Search for the cell housing the specified text and yield its (x, y) center coordinate. 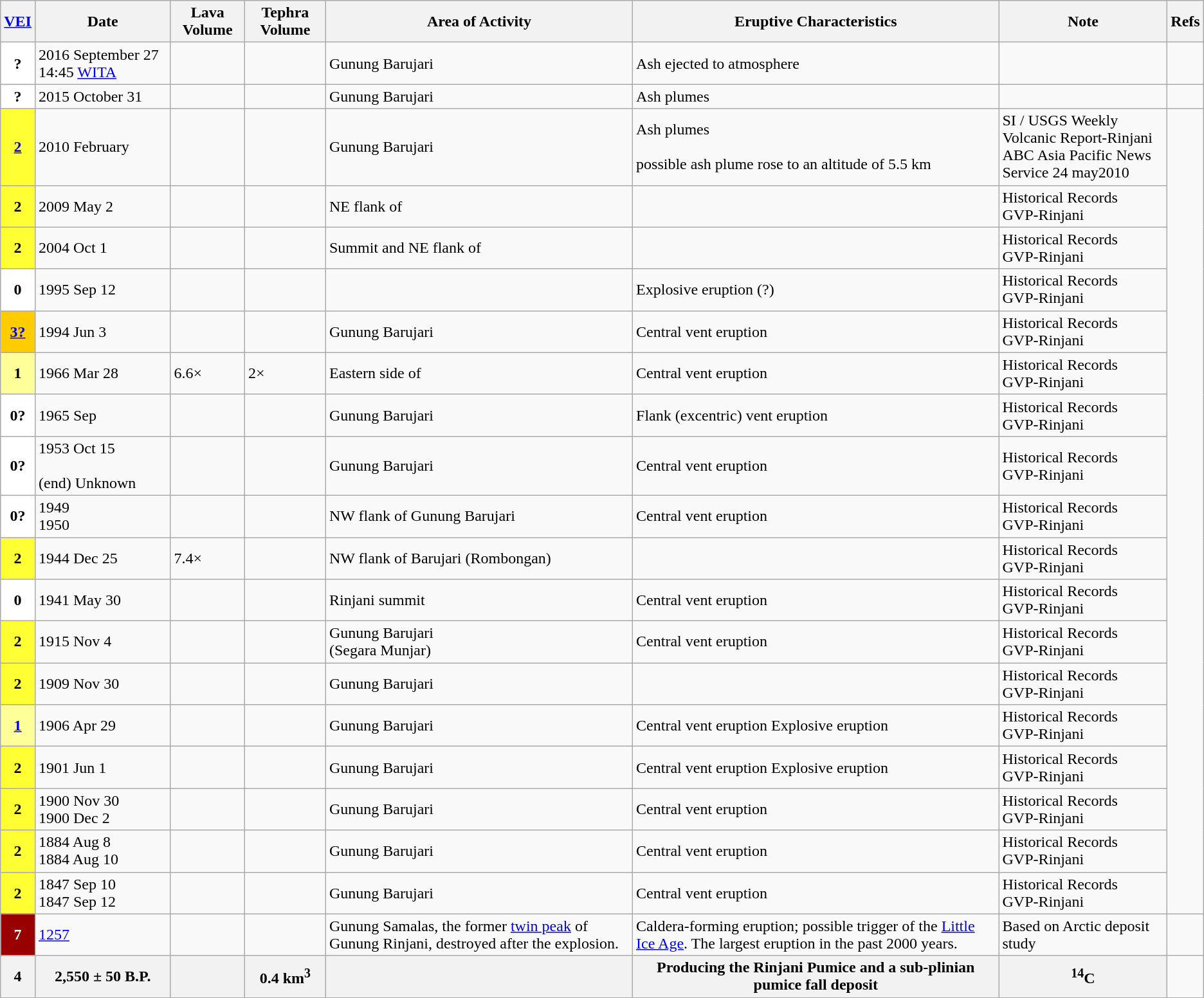
1966 Mar 28 (103, 373)
Eastern side of (479, 373)
1965 Sep (103, 415)
NE flank of (479, 206)
VEI (18, 22)
2× (285, 373)
Explosive eruption (?) (816, 289)
1900 Nov 301900 Dec 2 (103, 809)
2004 Oct 1 (103, 248)
NW flank of Gunung Barujari (479, 516)
2009 May 2 (103, 206)
Refs (1185, 22)
2015 October 31 (103, 96)
0.4 km3 (285, 976)
Rinjani summit (479, 601)
1847 Sep 101847 Sep 12 (103, 893)
Producing the Rinjani Pumice and a sub-plinian pumice fall deposit (816, 976)
2016 September 27 14:45 WITA (103, 63)
Ash plumes possible ash plume rose to an altitude of 5.5 km (816, 147)
Summit and NE flank of (479, 248)
1994 Jun 3 (103, 332)
1915 Nov 4 (103, 642)
Note (1083, 22)
1953 Oct 15 (end) Unknown (103, 466)
1909 Nov 30 (103, 684)
1257 (103, 935)
1901 Jun 1 (103, 768)
Eruptive Characteristics (816, 22)
14C (1083, 976)
Area of Activity (479, 22)
2010 February (103, 147)
7.4× (207, 558)
Flank (excentric) vent eruption (816, 415)
Based on Arctic deposit study (1083, 935)
Tephra Volume (285, 22)
Ash plumes (816, 96)
19491950 (103, 516)
4 (18, 976)
Ash ejected to atmosphere (816, 63)
Date (103, 22)
SI / USGS Weekly Volcanic Report-Rinjani ABC Asia Pacific News Service 24 may2010 (1083, 147)
1995 Sep 12 (103, 289)
2,550 ± 50 B.P. (103, 976)
Gunung Barujari(Segara Munjar) (479, 642)
1906 Apr 29 (103, 725)
Caldera-forming eruption; possible trigger of the Little Ice Age. The largest eruption in the past 2000 years. (816, 935)
Gunung Samalas, the former twin peak of Gunung Rinjani, destroyed after the explosion. (479, 935)
Lava Volume (207, 22)
NW flank of Barujari (Rombongan) (479, 558)
7 (18, 935)
1884 Aug 81884 Aug 10 (103, 851)
6.6× (207, 373)
3? (18, 332)
1944 Dec 25 (103, 558)
1941 May 30 (103, 601)
